Extract the [X, Y] coordinate from the center of the cell holding the provided text.  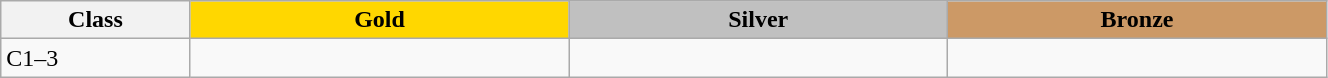
C1–3 [96, 58]
Class [96, 20]
Silver [758, 20]
Gold [380, 20]
Bronze [1138, 20]
